Output the (x, y) coordinate of the center of the cell containing the given text.  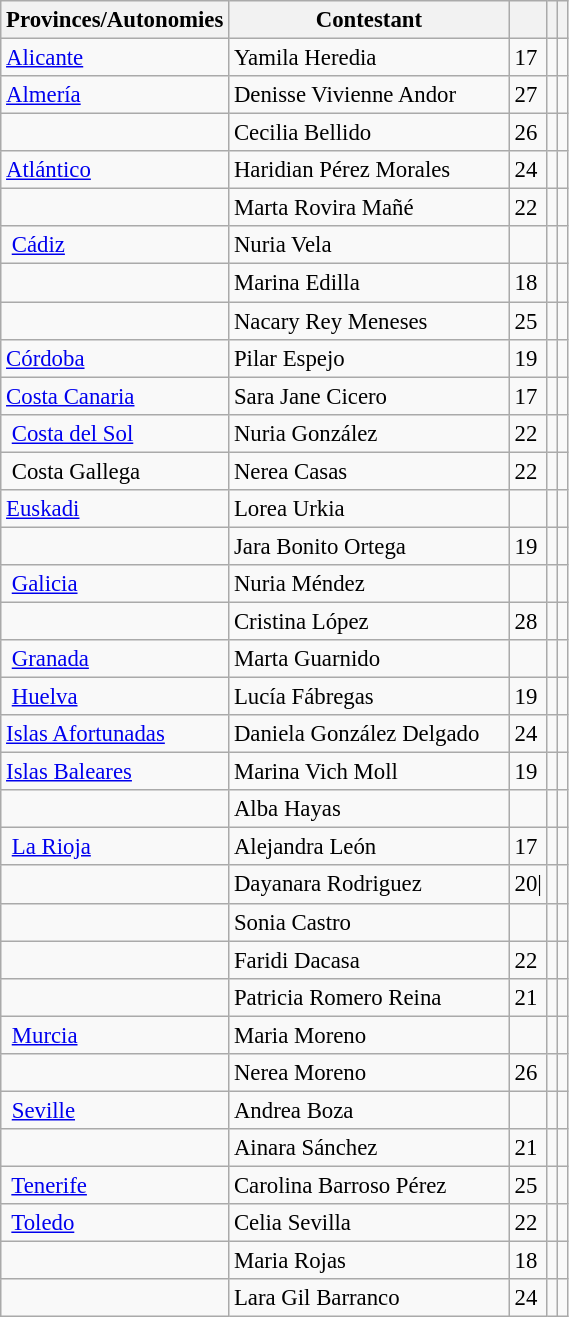
Costa Canaria (115, 396)
Islas Afortunadas (115, 734)
Carolina Barroso Pérez (370, 1185)
Alba Hayas (370, 809)
Costa Gallega (115, 471)
Patricia Romero Reina (370, 997)
Nuria Vela (370, 245)
Córdoba (115, 358)
Marta Rovira Mañé (370, 208)
Ainara Sánchez (370, 1148)
Dayanara Rodriguez (370, 885)
Nuria González (370, 433)
28 (528, 621)
Granada (115, 659)
Cecilia Bellido (370, 133)
Toledo (115, 1223)
Lucía Fábregas (370, 697)
Cristina López (370, 621)
Andrea Boza (370, 1110)
Nacary Rey Meneses (370, 321)
Euskadi (115, 509)
Cádiz (115, 245)
Denisse Vivienne Andor (370, 95)
Maria Rojas (370, 1261)
Costa del Sol (115, 433)
Lorea Urkia (370, 509)
Marina Vich Moll (370, 772)
Galicia (115, 584)
Alejandra León (370, 847)
Huelva (115, 697)
Contestant (370, 20)
Marina Edilla (370, 283)
Yamila Heredia (370, 58)
Pilar Espejo (370, 358)
Haridian Pérez Morales (370, 170)
Islas Baleares (115, 772)
Faridi Dacasa (370, 960)
Sara Jane Cicero (370, 396)
Marta Guarnido (370, 659)
Murcia (115, 1035)
Alicante (115, 58)
Maria Moreno (370, 1035)
Atlántico (115, 170)
Provinces/Autonomies (115, 20)
Daniela González Delgado (370, 734)
Jara Bonito Ortega (370, 546)
Sonia Castro (370, 922)
Nuria Méndez (370, 584)
Almería (115, 95)
20| (528, 885)
Celia Sevilla (370, 1223)
La Rioja (115, 847)
Tenerife (115, 1185)
Lara Gil Barranco (370, 1298)
Seville (115, 1110)
Nerea Moreno (370, 1073)
27 (528, 95)
Nerea Casas (370, 471)
